Return the (x, y) coordinate for the center point of the cell that contains the specified text.  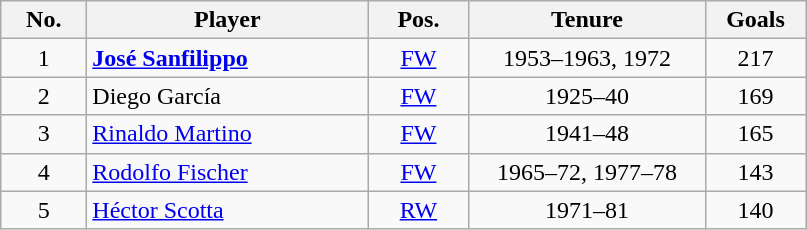
169 (756, 96)
1941–48 (587, 134)
140 (756, 210)
4 (44, 172)
José Sanfilippo (228, 58)
1965–72, 1977–78 (587, 172)
1953–1963, 1972 (587, 58)
1971–81 (587, 210)
5 (44, 210)
RW (418, 210)
1925–40 (587, 96)
Tenure (587, 20)
Diego García (228, 96)
1 (44, 58)
3 (44, 134)
No. (44, 20)
Pos. (418, 20)
Héctor Scotta (228, 210)
Goals (756, 20)
Rodolfo Fischer (228, 172)
Rinaldo Martino (228, 134)
Player (228, 20)
165 (756, 134)
143 (756, 172)
2 (44, 96)
217 (756, 58)
